Determine the (x, y) coordinate at the center of the cell enclosing the given text.  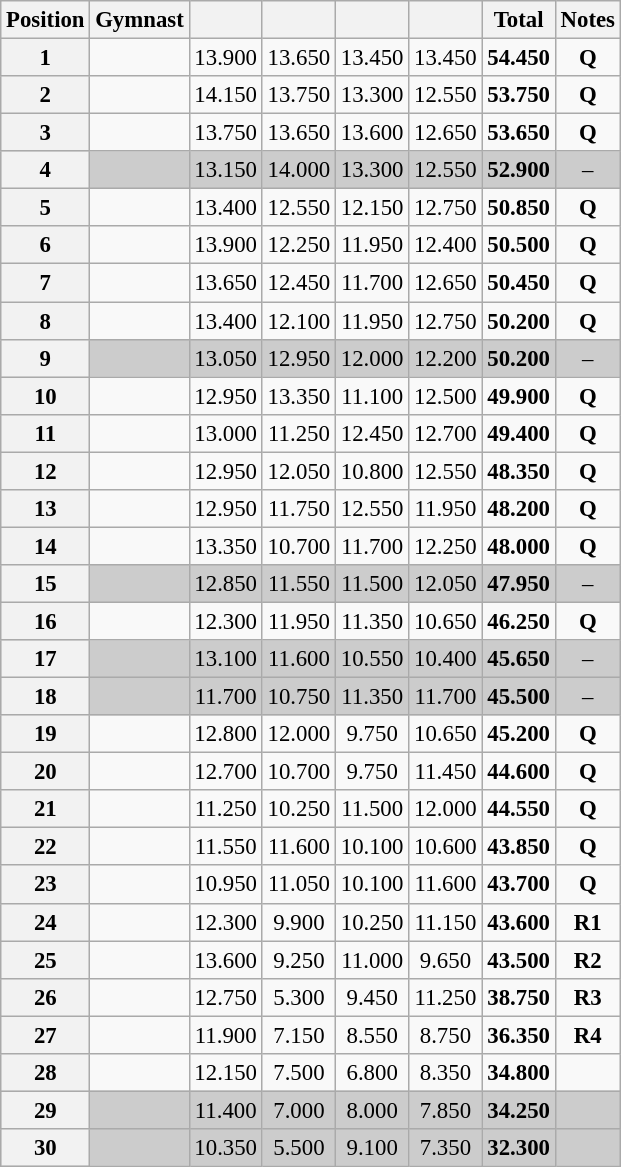
8.550 (372, 1035)
9 (46, 358)
7.500 (298, 1073)
48.000 (518, 546)
18 (46, 697)
8 (46, 321)
11.900 (226, 1035)
7.350 (446, 1148)
Total (518, 20)
25 (46, 960)
13.050 (226, 358)
7.150 (298, 1035)
43.600 (518, 922)
Gymnast (140, 20)
Notes (588, 20)
7.000 (298, 1110)
53.650 (518, 133)
17 (46, 659)
12.800 (226, 734)
10.600 (446, 847)
38.750 (518, 997)
9.650 (446, 960)
7 (46, 283)
28 (46, 1073)
53.750 (518, 95)
50.850 (518, 208)
50.500 (518, 245)
14.000 (298, 170)
13.000 (226, 433)
12.100 (298, 321)
9.250 (298, 960)
8.000 (372, 1110)
2 (46, 95)
47.950 (518, 584)
9.100 (372, 1148)
8.750 (446, 1035)
29 (46, 1110)
6.800 (372, 1073)
5 (46, 208)
19 (46, 734)
26 (46, 997)
15 (46, 584)
43.850 (518, 847)
7.850 (446, 1110)
44.600 (518, 772)
11 (46, 433)
49.400 (518, 433)
12 (46, 471)
12.200 (446, 358)
14.150 (226, 95)
30 (46, 1148)
43.700 (518, 885)
10.400 (446, 659)
48.350 (518, 471)
1 (46, 58)
52.900 (518, 170)
10.800 (372, 471)
8.350 (446, 1073)
12.500 (446, 396)
43.500 (518, 960)
34.250 (518, 1110)
13 (46, 509)
R2 (588, 960)
22 (46, 847)
5.300 (298, 997)
14 (46, 546)
10 (46, 396)
R4 (588, 1035)
16 (46, 621)
10.950 (226, 885)
R3 (588, 997)
48.200 (518, 509)
5.500 (298, 1148)
34.800 (518, 1073)
54.450 (518, 58)
11.400 (226, 1110)
23 (46, 885)
11.450 (446, 772)
45.650 (518, 659)
9.900 (298, 922)
45.500 (518, 697)
11.150 (446, 922)
12.850 (226, 584)
Position (46, 20)
44.550 (518, 809)
46.250 (518, 621)
10.550 (372, 659)
9.450 (372, 997)
49.900 (518, 396)
4 (46, 170)
11.000 (372, 960)
20 (46, 772)
3 (46, 133)
50.450 (518, 283)
27 (46, 1035)
45.200 (518, 734)
R1 (588, 922)
10.350 (226, 1148)
13.150 (226, 170)
10.750 (298, 697)
12.400 (446, 245)
24 (46, 922)
11.100 (372, 396)
11.750 (298, 509)
36.350 (518, 1035)
21 (46, 809)
32.300 (518, 1148)
13.100 (226, 659)
6 (46, 245)
11.050 (298, 885)
